Return [x, y] of the center of cell containing provided text 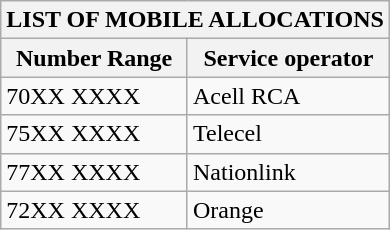
70XX XXXX [94, 96]
LIST OF MOBILE ALLOCATIONS [196, 20]
Acell RCA [288, 96]
Service operator [288, 58]
Telecel [288, 134]
Nationlink [288, 172]
Number Range [94, 58]
75XX XXXX [94, 134]
72XX XXXX [94, 210]
Orange [288, 210]
77XX XXXX [94, 172]
